Determine the (X, Y) coordinate at the center of the cell enclosing the given text.  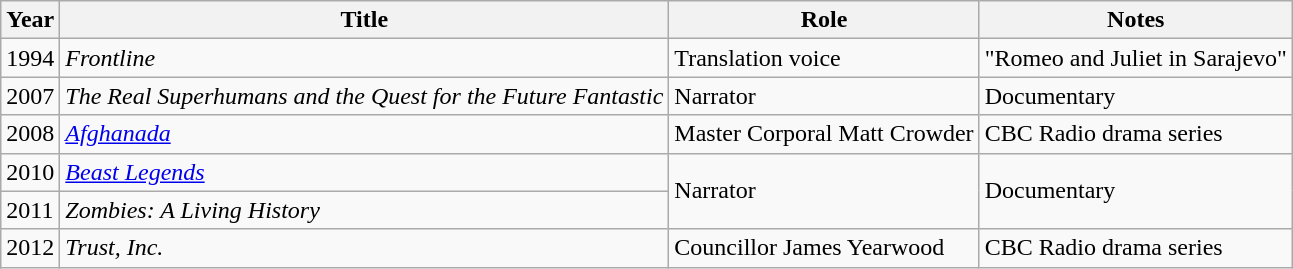
Title (364, 20)
Translation voice (824, 58)
Master Corporal Matt Crowder (824, 134)
Trust, Inc. (364, 248)
Role (824, 20)
2008 (30, 134)
2012 (30, 248)
Year (30, 20)
Zombies: A Living History (364, 210)
The Real Superhumans and the Quest for the Future Fantastic (364, 96)
2011 (30, 210)
Frontline (364, 58)
2007 (30, 96)
2010 (30, 172)
"Romeo and Juliet in Sarajevo" (1136, 58)
Beast Legends (364, 172)
Notes (1136, 20)
Afghanada (364, 134)
Councillor James Yearwood (824, 248)
1994 (30, 58)
